Detect which cell encompasses the target text, then output its [x, y] center coordinate. 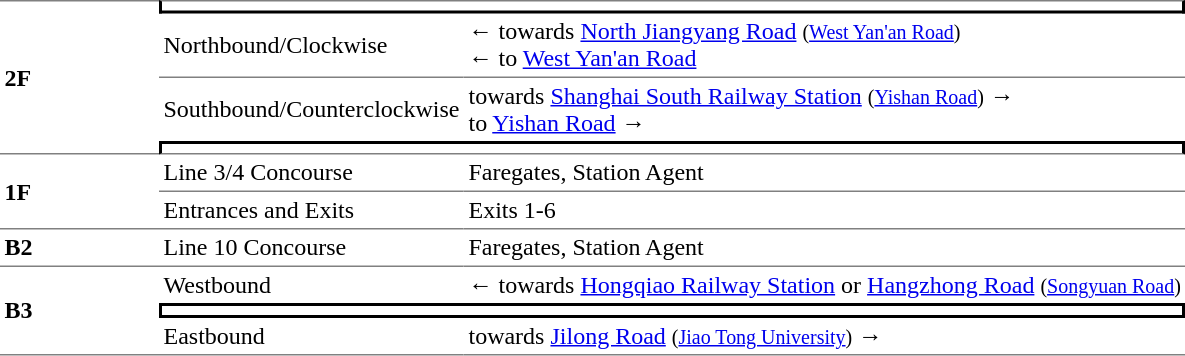
1F [80, 192]
← towards Hongqiao Railway Station or Hangzhong Road (Songyuan Road) [824, 285]
Northbound/Clockwise [312, 46]
towards Jilong Road (Jiao Tong University) → [824, 337]
Westbound [312, 285]
Eastbound [312, 337]
Line 3/4 Concourse [312, 173]
2F [80, 77]
Southbound/Counterclockwise [312, 110]
Line 10 Concourse [312, 249]
B2 [80, 249]
towards Shanghai South Railway Station (Yishan Road) → to Yishan Road → [824, 110]
← towards North Jiangyang Road (West Yan'an Road)← to West Yan'an Road [824, 46]
Entrances and Exits [312, 211]
Exits 1-6 [824, 211]
B3 [80, 311]
